Detect which cell encompasses the target text, then output its (x, y) center coordinate. 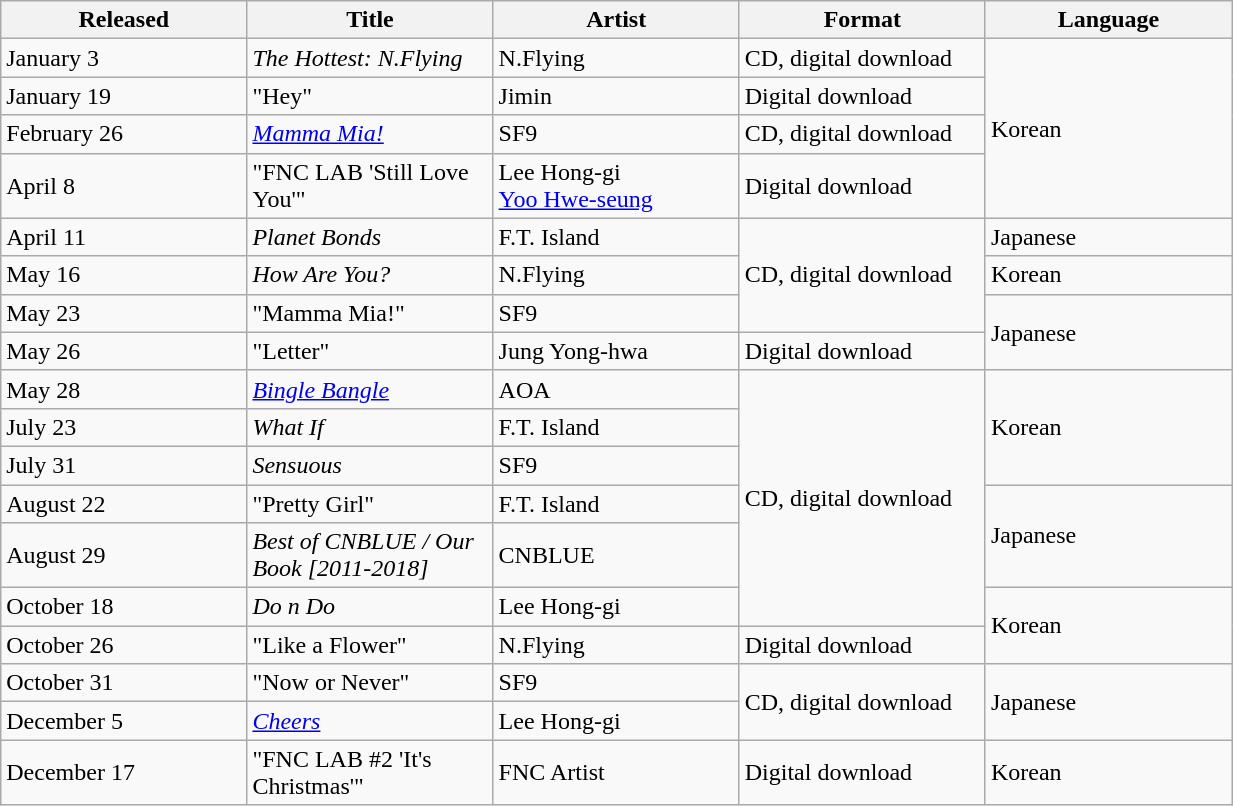
Title (370, 20)
October 31 (124, 683)
May 26 (124, 351)
Best of CNBLUE / Our Book [2011-2018] (370, 556)
"Like a Flower" (370, 645)
How Are You? (370, 275)
December 17 (124, 772)
"Pretty Girl" (370, 503)
May 16 (124, 275)
"Mamma Mia!" (370, 313)
October 18 (124, 607)
July 31 (124, 465)
"Hey" (370, 96)
Bingle Bangle (370, 389)
"Letter" (370, 351)
January 3 (124, 58)
AOA (616, 389)
Jimin (616, 96)
"Now or Never" (370, 683)
October 26 (124, 645)
Lee Hong-gi Yoo Hwe-seung (616, 186)
CNBLUE (616, 556)
FNC Artist (616, 772)
April 8 (124, 186)
What If (370, 427)
July 23 (124, 427)
"FNC LAB #2 'It's Christmas'" (370, 772)
May 23 (124, 313)
May 28 (124, 389)
The Hottest: N.Flying (370, 58)
February 26 (124, 134)
Format (862, 20)
August 22 (124, 503)
December 5 (124, 721)
Cheers (370, 721)
Planet Bonds (370, 237)
Jung Yong-hwa (616, 351)
Do n Do (370, 607)
Artist (616, 20)
Released (124, 20)
January 19 (124, 96)
"FNC LAB 'Still Love You'" (370, 186)
Sensuous (370, 465)
April 11 (124, 237)
Mamma Mia! (370, 134)
August 29 (124, 556)
Language (1108, 20)
